Search for the cell housing the specified text and yield its (X, Y) center coordinate. 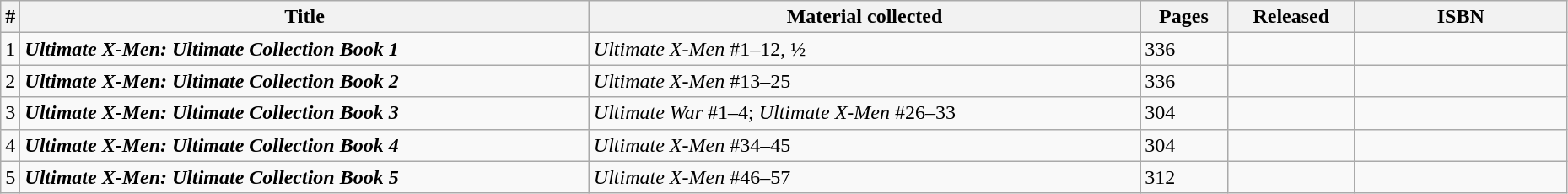
312 (1184, 177)
Ultimate X-Men #46–57 (864, 177)
5 (10, 177)
# (10, 17)
Ultimate X-Men: Ultimate Collection Book 2 (305, 81)
Ultimate X-Men: Ultimate Collection Book 5 (305, 177)
2 (10, 81)
Ultimate X-Men #1–12, ½ (864, 49)
Ultimate X-Men: Ultimate Collection Book 1 (305, 49)
4 (10, 145)
Ultimate War #1–4; Ultimate X-Men #26–33 (864, 113)
3 (10, 113)
Released (1291, 17)
ISBN (1461, 17)
Title (305, 17)
Ultimate X-Men #34–45 (864, 145)
Ultimate X-Men #13–25 (864, 81)
1 (10, 49)
Ultimate X-Men: Ultimate Collection Book 4 (305, 145)
Pages (1184, 17)
Ultimate X-Men: Ultimate Collection Book 3 (305, 113)
Material collected (864, 17)
